Identify which cell holds the provided text, then report its (x, y) central coordinate. 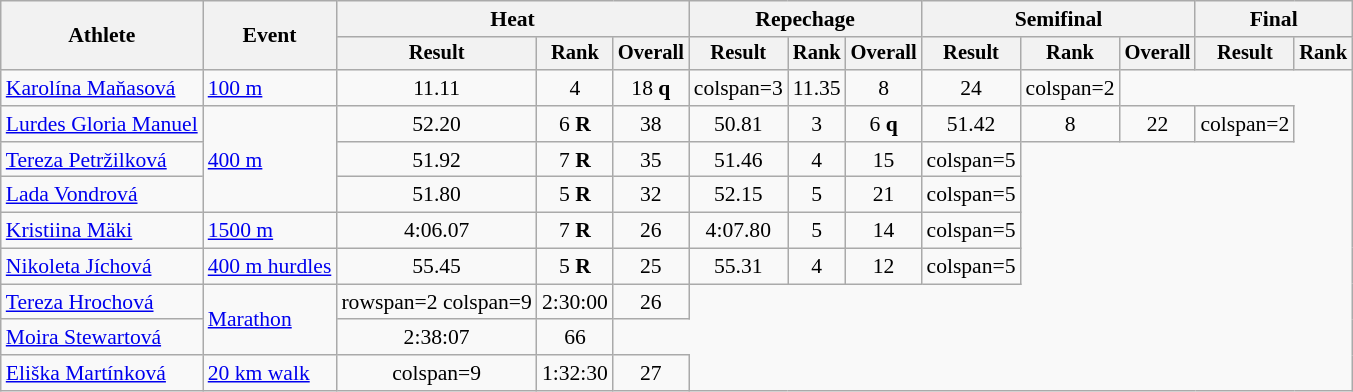
Marathon (270, 320)
51.92 (436, 160)
20 km walk (270, 373)
24 (970, 88)
51.46 (738, 160)
4:07.80 (738, 231)
400 m (270, 160)
52.15 (738, 195)
25 (651, 267)
Lurdes Gloria Manuel (102, 124)
35 (651, 160)
38 (651, 124)
Lada Vondrová (102, 195)
Nikoleta Jíchová (102, 267)
6 R (575, 124)
51.80 (436, 195)
50.81 (738, 124)
15 (884, 160)
2:30:00 (575, 302)
22 (1158, 124)
colspan=3 (738, 88)
rowspan=2 colspan=9 (436, 302)
14 (884, 231)
21 (884, 195)
Tereza Petržilková (102, 160)
Tereza Hrochová (102, 302)
66 (575, 338)
3 (817, 124)
Heat (512, 19)
Kristiina Mäki (102, 231)
11.11 (436, 88)
Event (270, 36)
4:06.07 (436, 231)
55.31 (738, 267)
1500 m (270, 231)
51.42 (970, 124)
52.20 (436, 124)
100 m (270, 88)
6 q (884, 124)
12 (884, 267)
11.35 (817, 88)
colspan=9 (436, 373)
32 (651, 195)
Karolína Maňasová (102, 88)
2:38:07 (436, 338)
Moira Stewartová (102, 338)
55.45 (436, 267)
400 m hurdles (270, 267)
Eliška Martínková (102, 373)
Athlete (102, 36)
Repechage (806, 19)
Semifinal (1058, 19)
27 (651, 373)
18 q (651, 88)
Final (1274, 19)
1:32:30 (575, 373)
